Locate the cell with the specified text and output its [x, y] center coordinate. 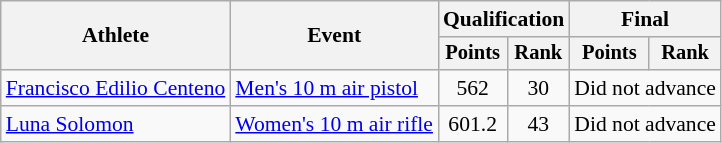
Final [645, 19]
Men's 10 m air pistol [334, 88]
43 [538, 124]
Luna Solomon [116, 124]
Women's 10 m air rifle [334, 124]
Event [334, 36]
562 [472, 88]
601.2 [472, 124]
30 [538, 88]
Athlete [116, 36]
Qualification [504, 19]
Francisco Edilio Centeno [116, 88]
